Scan for the cell matching the given text and deliver its [X, Y] coordinate at center. 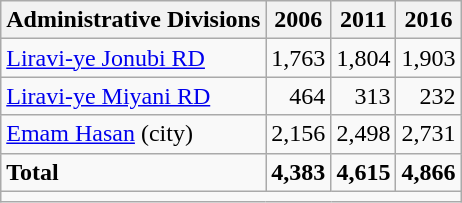
2016 [428, 20]
Liravi-ye Miyani RD [134, 96]
313 [364, 96]
Liravi-ye Jonubi RD [134, 58]
Total [134, 172]
232 [428, 96]
2,156 [298, 134]
1,763 [298, 58]
1,903 [428, 58]
Administrative Divisions [134, 20]
4,383 [298, 172]
Emam Hasan (city) [134, 134]
1,804 [364, 58]
4,615 [364, 172]
2,498 [364, 134]
2011 [364, 20]
4,866 [428, 172]
2006 [298, 20]
2,731 [428, 134]
464 [298, 96]
